From the cell containing the given text, extract its center point as [X, Y] coordinate. 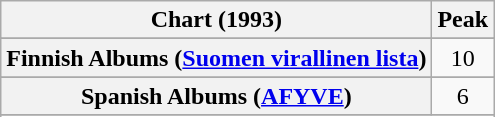
6 [463, 96]
Finnish Albums (Suomen virallinen lista) [216, 58]
Peak [463, 20]
Spanish Albums (AFYVE) [216, 96]
10 [463, 58]
Chart (1993) [216, 20]
